Output the [x, y] coordinate of the center of the cell containing the given text.  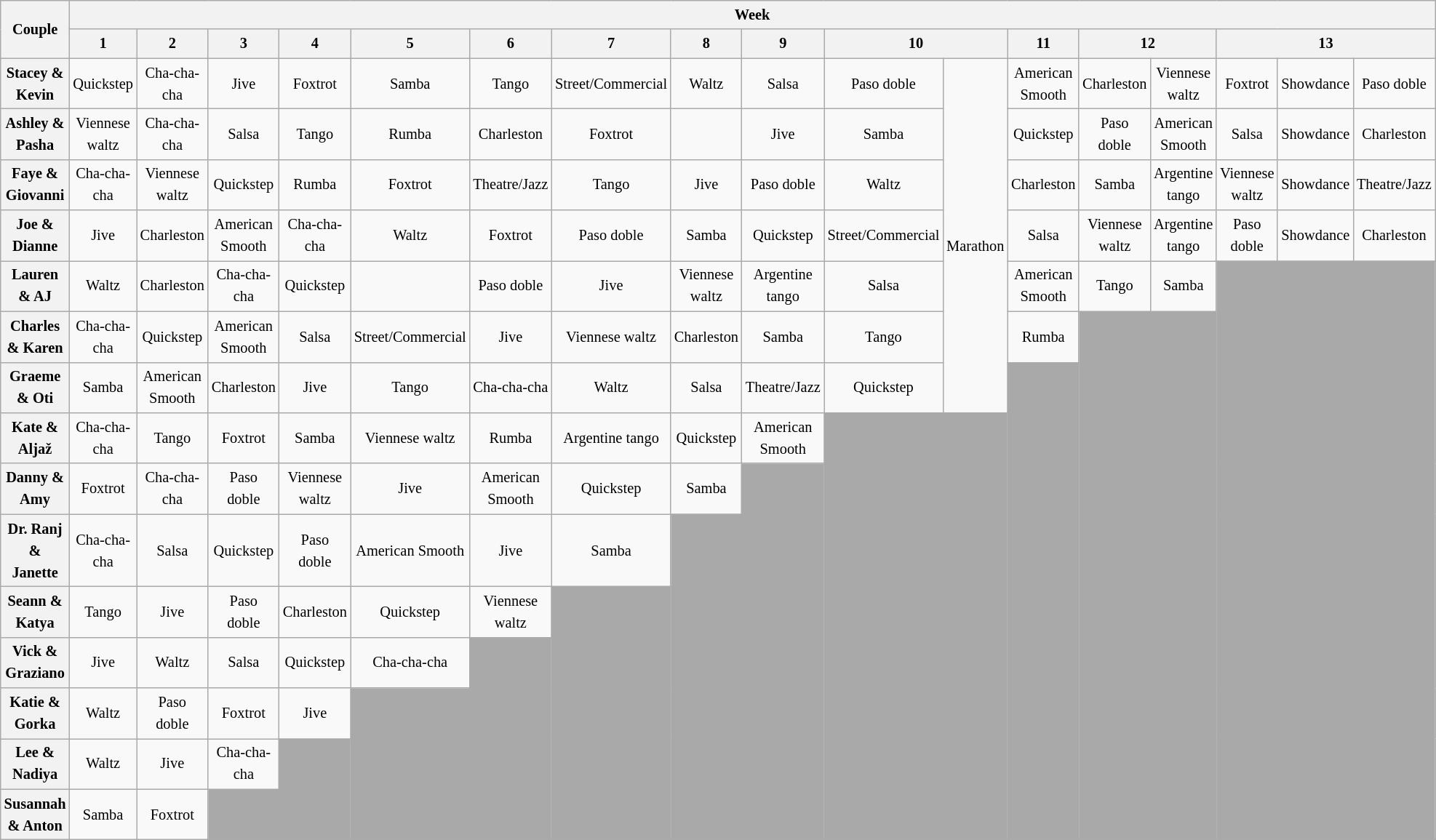
8 [706, 44]
Vick & Graziano [35, 663]
7 [611, 44]
Lee & Nadiya [35, 764]
Joe & Dianne [35, 236]
Marathon [975, 236]
11 [1043, 44]
4 [315, 44]
Lauren & AJ [35, 286]
Danny & Amy [35, 489]
13 [1325, 44]
1 [103, 44]
Faye & Giovanni [35, 185]
Dr. Ranj & Janette [35, 551]
Ashley & Pasha [35, 134]
Graeme & Oti [35, 388]
Kate & Aljaž [35, 438]
Katie & Gorka [35, 713]
5 [410, 44]
Week [752, 15]
9 [783, 44]
10 [917, 44]
Charles & Karen [35, 337]
Couple [35, 29]
Stacey & Kevin [35, 84]
Susannah & Anton [35, 815]
3 [244, 44]
Seann & Katya [35, 612]
12 [1148, 44]
2 [172, 44]
6 [511, 44]
